Detect which cell encompasses the target text, then output its [x, y] center coordinate. 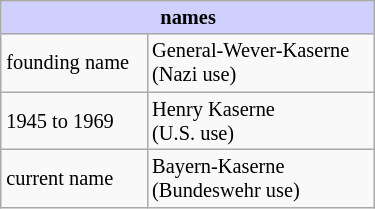
founding name [74, 63]
current name [74, 179]
names [188, 18]
Henry Kaserne(U.S. use) [261, 121]
1945 to 1969 [74, 121]
Bayern-Kaserne(Bundeswehr use) [261, 179]
General-Wever-Kaserne(Nazi use) [261, 63]
